Find where the given text appears and provide that cell's center as (x, y) coordinate. 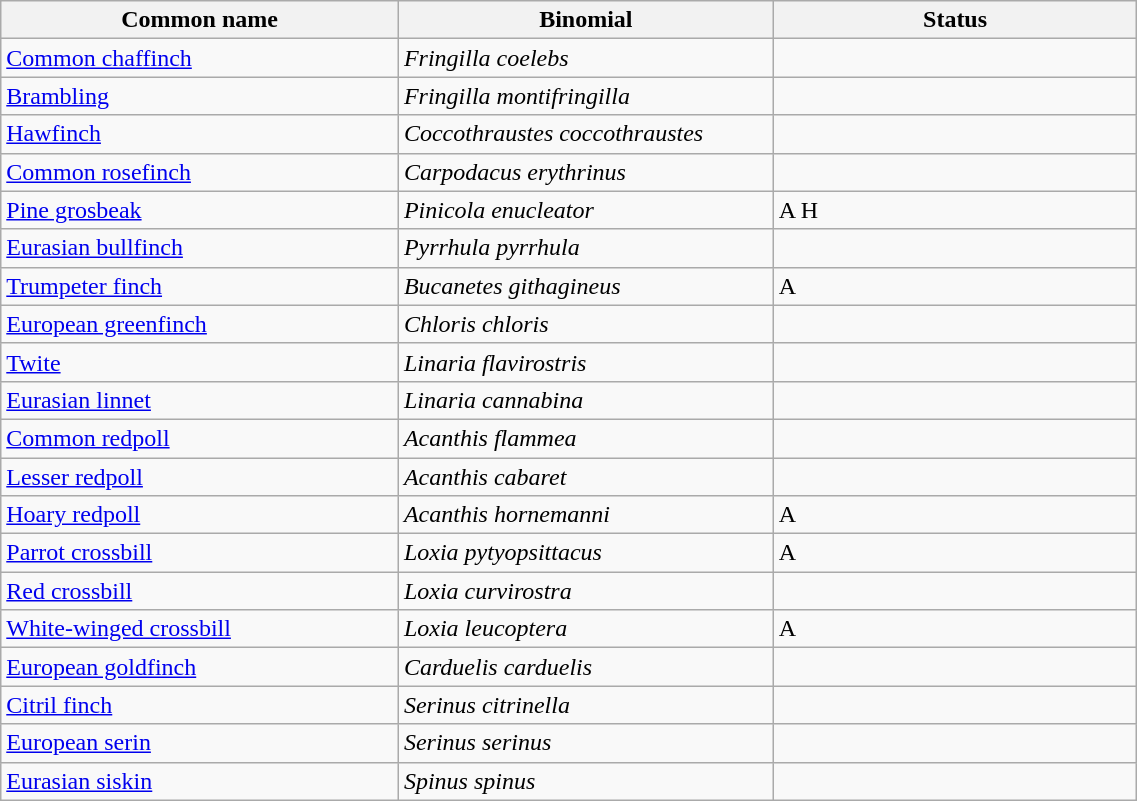
Linaria flavirostris (586, 362)
Eurasian siskin (200, 781)
Common chaffinch (200, 58)
Serinus citrinella (586, 705)
Eurasian bullfinch (200, 248)
Hoary redpoll (200, 515)
Eurasian linnet (200, 400)
Pine grosbeak (200, 210)
Hawfinch (200, 134)
Loxia leucoptera (586, 629)
Twite (200, 362)
Trumpeter finch (200, 286)
Common redpoll (200, 438)
Fringilla coelebs (586, 58)
European goldfinch (200, 667)
Acanthis cabaret (586, 477)
Common name (200, 20)
White-winged crossbill (200, 629)
Acanthis hornemanni (586, 515)
Carduelis carduelis (586, 667)
A H (955, 210)
European greenfinch (200, 324)
Brambling (200, 96)
Parrot crossbill (200, 553)
Loxia curvirostra (586, 591)
Pinicola enucleator (586, 210)
Linaria cannabina (586, 400)
Citril finch (200, 705)
Carpodacus erythrinus (586, 172)
Coccothraustes coccothraustes (586, 134)
Common rosefinch (200, 172)
Pyrrhula pyrrhula (586, 248)
Chloris chloris (586, 324)
Binomial (586, 20)
European serin (200, 743)
Red crossbill (200, 591)
Acanthis flammea (586, 438)
Bucanetes githagineus (586, 286)
Fringilla montifringilla (586, 96)
Loxia pytyopsittacus (586, 553)
Serinus serinus (586, 743)
Status (955, 20)
Spinus spinus (586, 781)
Lesser redpoll (200, 477)
